Return [X, Y] of the center of cell containing provided text 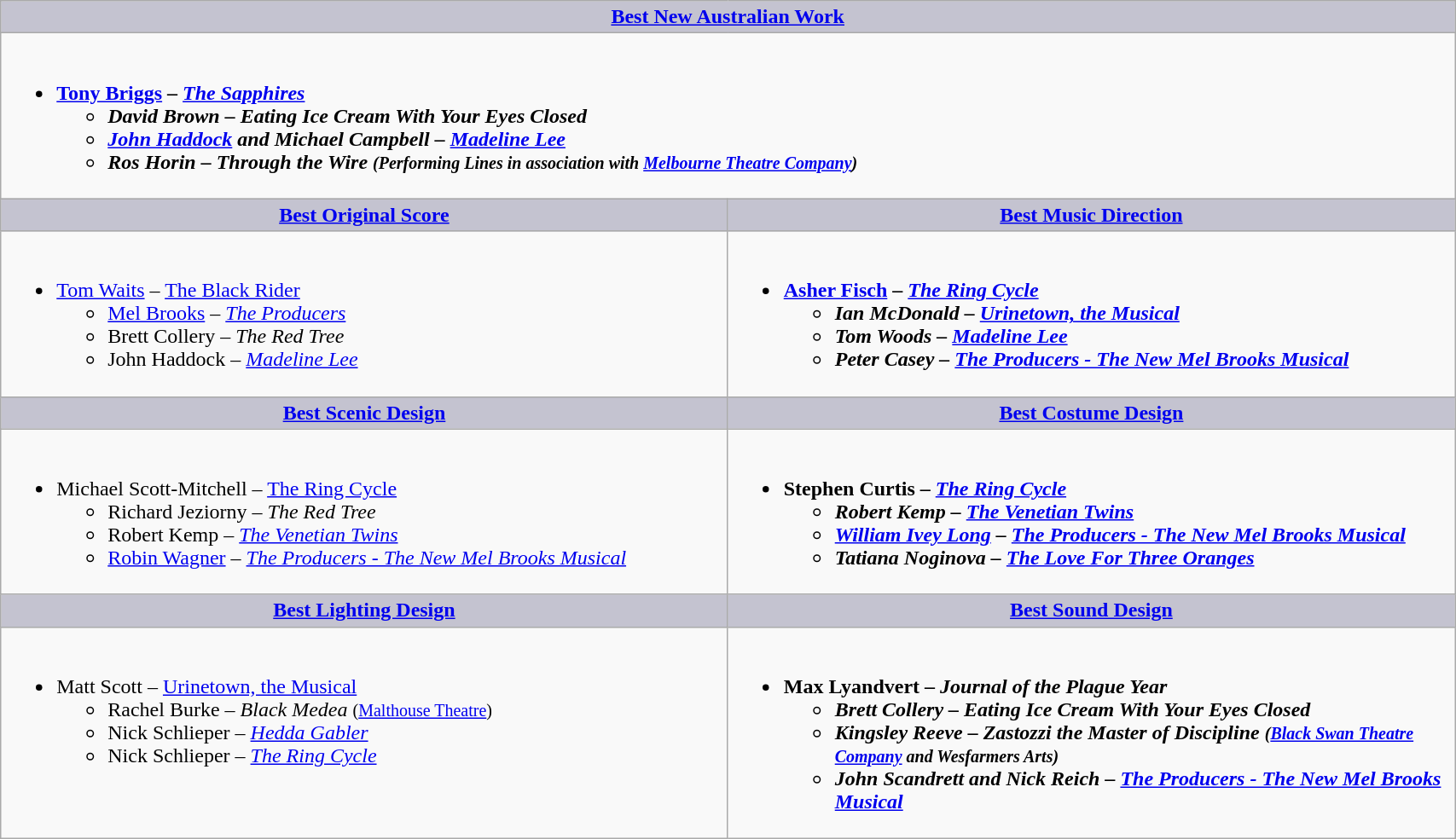
Best Scenic Design [364, 413]
Best Music Direction [1091, 215]
Best New Australian Work [728, 17]
Best Original Score [364, 215]
Asher Fisch – The Ring CycleIan McDonald – Urinetown, the MusicalTom Woods – Madeline LeePeter Casey – The Producers - The New Mel Brooks Musical [1091, 314]
Best Costume Design [1091, 413]
Best Sound Design [1091, 610]
Best Lighting Design [364, 610]
Matt Scott – Urinetown, the MusicalRachel Burke – Black Medea (Malthouse Theatre)Nick Schlieper – Hedda GablerNick Schlieper – The Ring Cycle [364, 732]
Tom Waits – The Black RiderMel Brooks – The ProducersBrett Collery – The Red TreeJohn Haddock – Madeline Lee [364, 314]
